Return the [X, Y] coordinate for the center point of the cell that contains the specified text.  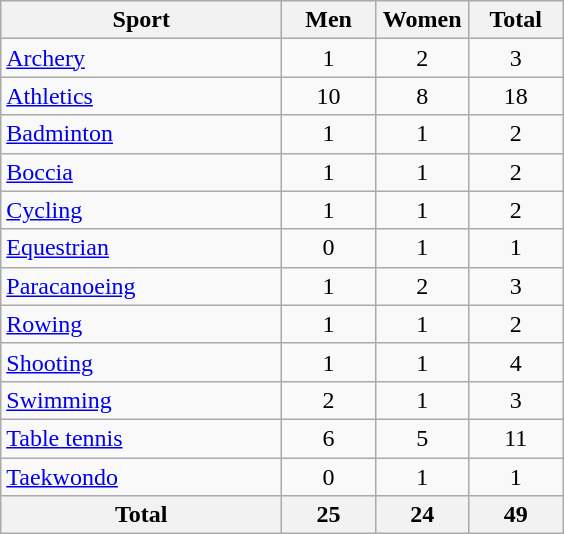
6 [329, 438]
Athletics [142, 96]
Taekwondo [142, 477]
Sport [142, 20]
4 [516, 362]
49 [516, 515]
Table tennis [142, 438]
11 [516, 438]
8 [422, 96]
Archery [142, 58]
Women [422, 20]
25 [329, 515]
Swimming [142, 400]
Men [329, 20]
Shooting [142, 362]
24 [422, 515]
18 [516, 96]
10 [329, 96]
5 [422, 438]
Equestrian [142, 248]
Rowing [142, 324]
Badminton [142, 134]
Paracanoeing [142, 286]
Cycling [142, 210]
Boccia [142, 172]
